For the text-containing cell, return its midpoint in [X, Y] coordinate format. 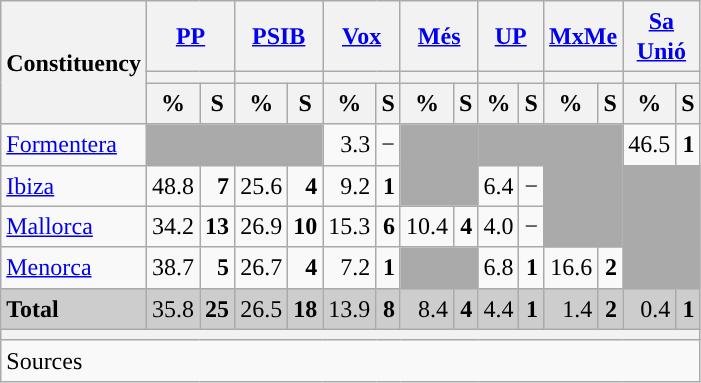
25.6 [262, 186]
Sources [350, 360]
5 [218, 268]
4.0 [498, 226]
UP [511, 36]
8.4 [426, 308]
10 [306, 226]
6.4 [498, 186]
Total [74, 308]
0.4 [650, 308]
4.4 [498, 308]
1.4 [571, 308]
15.3 [350, 226]
38.7 [172, 268]
18 [306, 308]
46.5 [650, 144]
7.2 [350, 268]
8 [388, 308]
26.7 [262, 268]
PSIB [279, 36]
Ibiza [74, 186]
16.6 [571, 268]
26.9 [262, 226]
Vox [362, 36]
35.8 [172, 308]
48.8 [172, 186]
26.5 [262, 308]
25 [218, 308]
9.2 [350, 186]
13.9 [350, 308]
10.4 [426, 226]
Més [438, 36]
PP [190, 36]
MxMe [584, 36]
6 [388, 226]
Formentera [74, 144]
Mallorca [74, 226]
13 [218, 226]
Sa Unió [662, 36]
34.2 [172, 226]
3.3 [350, 144]
6.8 [498, 268]
Menorca [74, 268]
Constituency [74, 62]
7 [218, 186]
